Return (X, Y) of the center of cell containing provided text 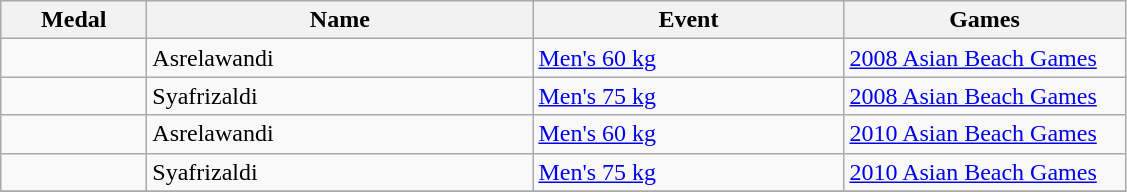
Games (984, 20)
Medal (74, 20)
Name (340, 20)
Event (688, 20)
